Extract the [X, Y] coordinate from the center of the cell holding the provided text.  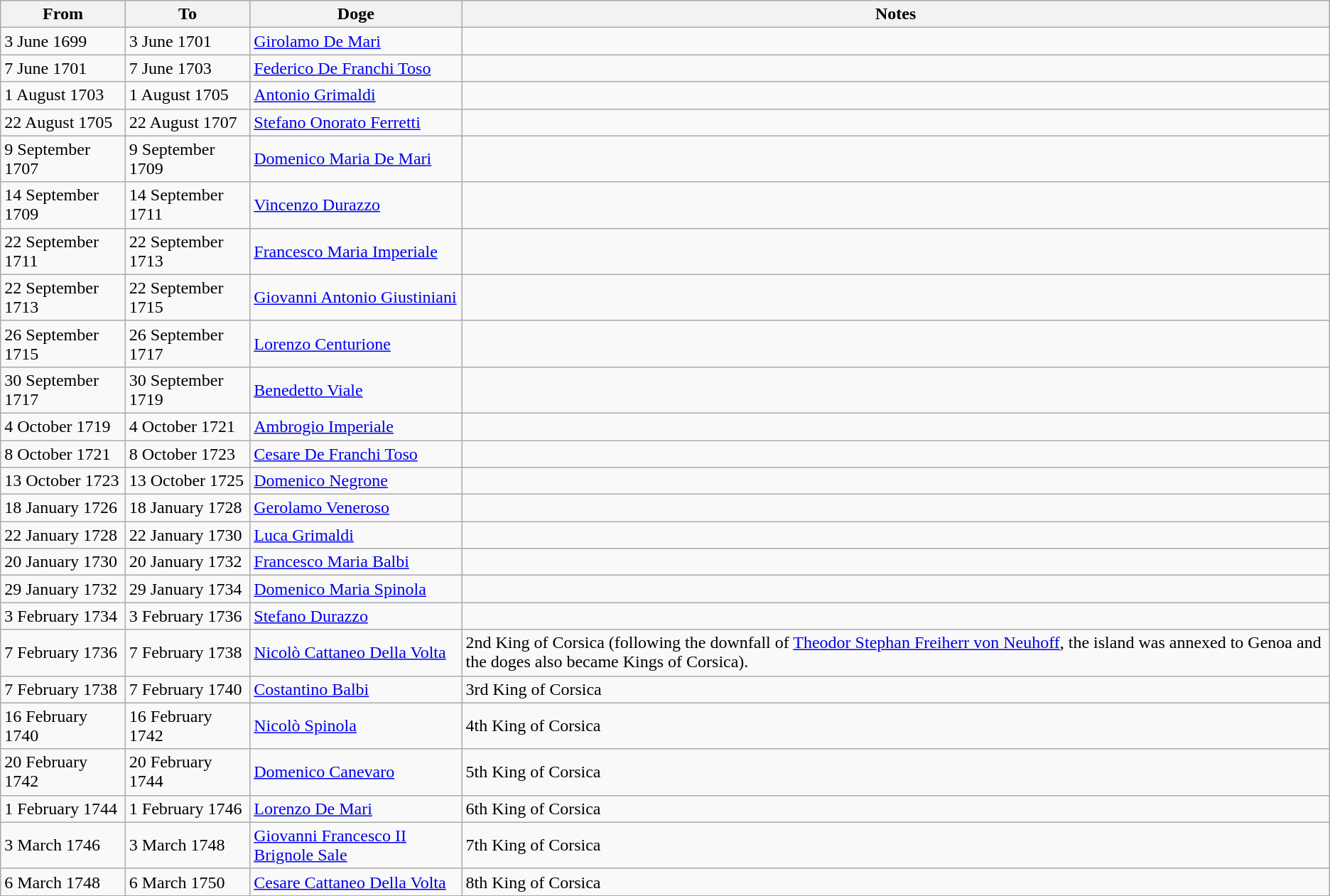
22 January 1730 [188, 535]
Domenico Maria De Mari [356, 159]
Federico De Franchi Toso [356, 68]
9 September 1709 [188, 159]
20 February 1744 [188, 772]
Cesare Cattaneo Della Volta [356, 882]
Gerolamo Veneroso [356, 508]
Francesco Maria Imperiale [356, 252]
20 January 1732 [188, 562]
Stefano Onorato Ferretti [356, 122]
14 September 1709 [63, 205]
1 August 1703 [63, 95]
Nicolò Spinola [356, 726]
Domenico Negrone [356, 481]
7 February 1736 [63, 652]
22 September 1715 [188, 297]
Giovanni Francesco II Brignole Sale [356, 846]
From [63, 14]
7 February 1740 [188, 689]
Benedetto Viale [356, 389]
3rd King of Corsica [895, 689]
18 January 1726 [63, 508]
Notes [895, 14]
6th King of Corsica [895, 809]
Luca Grimaldi [356, 535]
7 June 1701 [63, 68]
30 September 1717 [63, 389]
3 March 1746 [63, 846]
16 February 1742 [188, 726]
26 September 1715 [63, 344]
6 March 1750 [188, 882]
3 February 1734 [63, 616]
3 February 1736 [188, 616]
Domenico Maria Spinola [356, 589]
3 March 1748 [188, 846]
29 January 1734 [188, 589]
Domenico Canevaro [356, 772]
Costantino Balbi [356, 689]
22 January 1728 [63, 535]
20 January 1730 [63, 562]
9 September 1707 [63, 159]
26 September 1717 [188, 344]
Girolamo De Mari [356, 41]
1 August 1705 [188, 95]
4 October 1721 [188, 426]
7th King of Corsica [895, 846]
13 October 1723 [63, 481]
8 October 1721 [63, 454]
Doge [356, 14]
Ambrogio Imperiale [356, 426]
1 February 1744 [63, 809]
3 June 1701 [188, 41]
Lorenzo Centurione [356, 344]
22 September 1711 [63, 252]
Cesare De Franchi Toso [356, 454]
4th King of Corsica [895, 726]
Antonio Grimaldi [356, 95]
4 October 1719 [63, 426]
14 September 1711 [188, 205]
Nicolò Cattaneo Della Volta [356, 652]
18 January 1728 [188, 508]
30 September 1719 [188, 389]
Giovanni Antonio Giustiniani [356, 297]
13 October 1725 [188, 481]
To [188, 14]
8 October 1723 [188, 454]
5th King of Corsica [895, 772]
Francesco Maria Balbi [356, 562]
6 March 1748 [63, 882]
22 August 1705 [63, 122]
Lorenzo De Mari [356, 809]
22 August 1707 [188, 122]
3 June 1699 [63, 41]
Vincenzo Durazzo [356, 205]
16 February 1740 [63, 726]
29 January 1732 [63, 589]
1 February 1746 [188, 809]
8th King of Corsica [895, 882]
20 February 1742 [63, 772]
7 June 1703 [188, 68]
Stefano Durazzo [356, 616]
